Identify which cell holds the provided text, then report its [x, y] central coordinate. 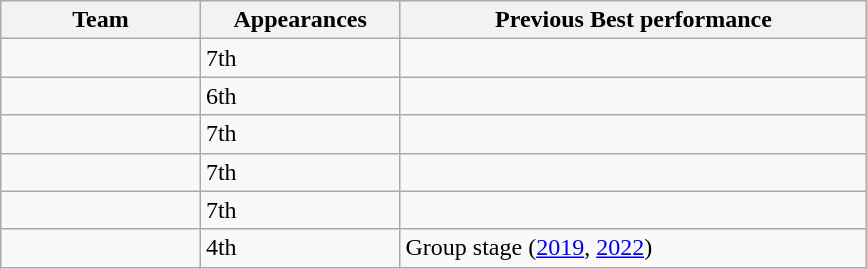
Group stage (2019, 2022) [634, 248]
Previous Best performance [634, 20]
Team [101, 20]
6th [300, 96]
Appearances [300, 20]
4th [300, 248]
